Pinpoint the cell where the given text exists, returning its (x, y) midpoint coordinate. 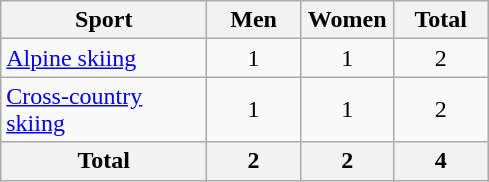
4 (441, 161)
Sport (104, 20)
Women (347, 20)
Alpine skiing (104, 58)
Men (254, 20)
Cross-country skiing (104, 110)
